Detect which cell encompasses the target text, then output its [X, Y] center coordinate. 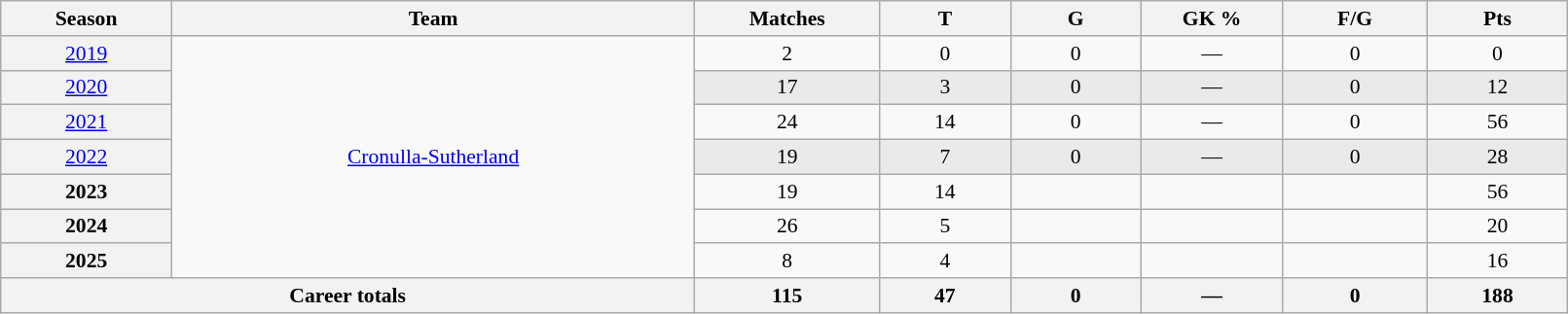
2020 [87, 87]
12 [1497, 87]
2019 [87, 53]
Cronulla-Sutherland [434, 157]
47 [945, 296]
7 [945, 157]
F/G [1355, 18]
G [1076, 18]
2021 [87, 122]
28 [1497, 157]
Matches [787, 18]
Season [87, 18]
4 [945, 262]
2022 [87, 157]
115 [787, 296]
24 [787, 122]
2 [787, 53]
2025 [87, 262]
Team [434, 18]
188 [1497, 296]
Pts [1497, 18]
3 [945, 87]
2023 [87, 192]
17 [787, 87]
T [945, 18]
2024 [87, 227]
16 [1497, 262]
5 [945, 227]
8 [787, 262]
26 [787, 227]
20 [1497, 227]
Career totals [348, 296]
GK % [1212, 18]
